Return the [X, Y] coordinate for the center point of the cell that contains the specified text.  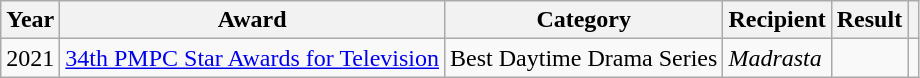
Award [252, 20]
Best Daytime Drama Series [584, 58]
34th PMPC Star Awards for Television [252, 58]
Madrasta [777, 58]
2021 [30, 58]
Result [869, 20]
Recipient [777, 20]
Category [584, 20]
Year [30, 20]
